Output the [X, Y] coordinate of the center of the cell containing the given text.  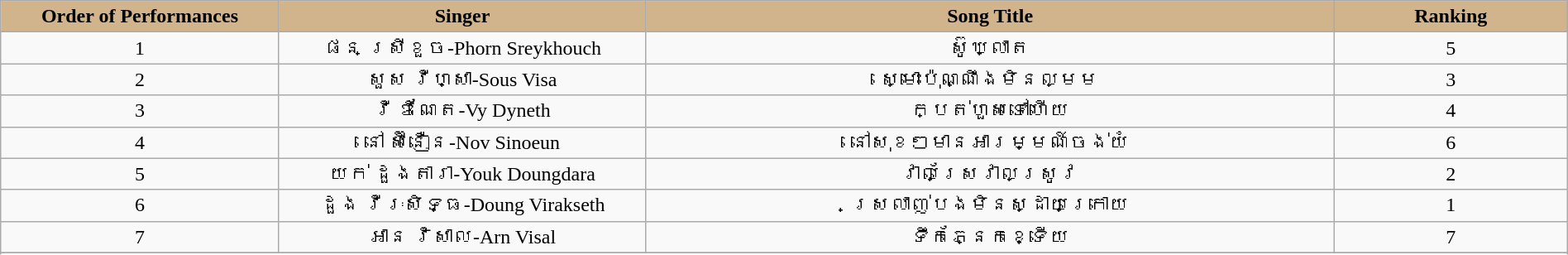
Song Title [990, 17]
អាន វិសាល-Arn Visal [462, 237]
វី ឌីណែត-Vy Dyneth [462, 111]
ស្រលាញ់បងមិនស្ដាយក្រោយ [990, 205]
នៅសុខៗមានអារម្មណ៍ចង់យំ [990, 142]
យក់ ដួងតារា-Youk Doungdara [462, 174]
ក្បត់ហួសទៅហើយ [990, 111]
ដួង វីរៈសិទ្ធ-Doung Virakseth [462, 205]
សួស វីហ្សា-Sous Visa [462, 79]
ស៊ូឃ្លាត [990, 48]
ផន ស្រីខួច-Phorn Sreykhouch [462, 48]
នៅ ស៊ីនឿន-Nov Sinoeun [462, 142]
Order of Performances [140, 17]
ស្មោះប៉ុណ្ណឹងមិនល្មម [990, 79]
ទឹកភ្នែកខ្ទើយ [990, 237]
វាលស្រែវាលស្រូវ [990, 174]
Ranking [1451, 17]
Singer [462, 17]
